Locate the cell with the specified text and output its (X, Y) center coordinate. 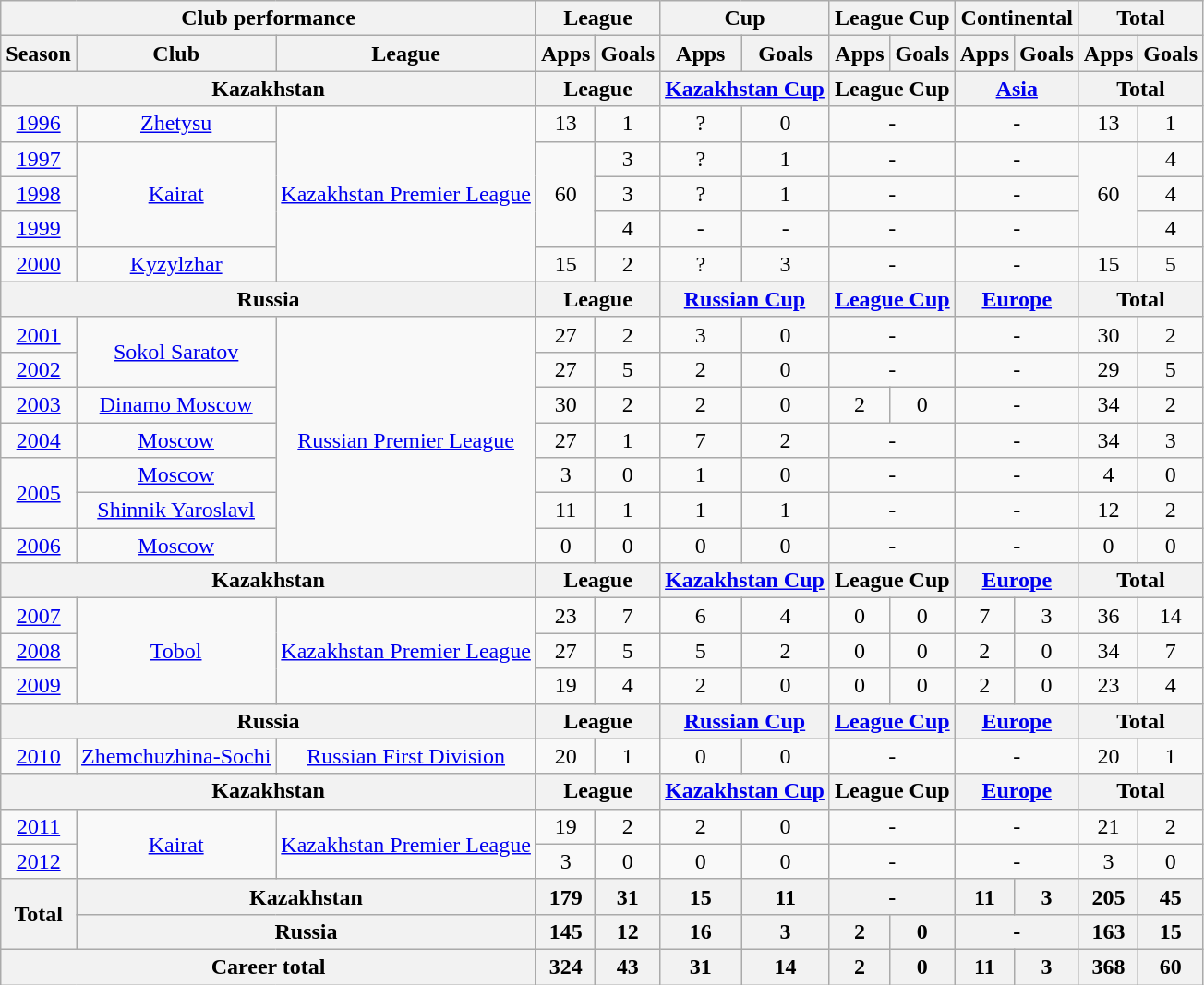
Zhetysu (175, 124)
Russian First Division (406, 756)
179 (565, 896)
2004 (39, 440)
368 (1108, 967)
2010 (39, 756)
16 (701, 931)
Season (39, 54)
Tobol (175, 651)
6 (701, 616)
36 (1108, 616)
1998 (39, 194)
Sokol Saratov (175, 352)
163 (1108, 931)
2002 (39, 369)
2008 (39, 651)
2012 (39, 861)
29 (1108, 369)
Cup (745, 18)
21 (1108, 826)
2000 (39, 264)
Dinamo Moscow (175, 404)
2009 (39, 686)
2003 (39, 404)
2005 (39, 493)
45 (1171, 896)
Career total (269, 967)
1997 (39, 159)
2001 (39, 334)
205 (1108, 896)
2011 (39, 826)
1999 (39, 229)
1996 (39, 124)
Asia (1017, 89)
Continental (1017, 18)
Russian Premier League (406, 439)
2007 (39, 616)
Club (175, 54)
324 (565, 967)
Kyzylzhar (175, 264)
145 (565, 931)
Club performance (269, 18)
2006 (39, 546)
Shinnik Yaroslavl (175, 511)
43 (628, 967)
Zhemchuzhina-Sochi (175, 756)
